Detect which cell encompasses the target text, then output its (x, y) center coordinate. 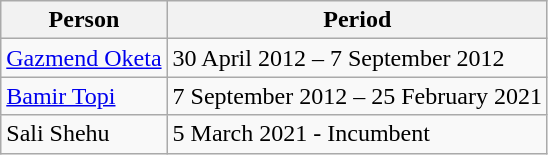
Gazmend Oketa (84, 58)
Person (84, 20)
Sali Shehu (84, 134)
30 April 2012 – 7 September 2012 (357, 58)
5 March 2021 - Incumbent (357, 134)
7 September 2012 – 25 February 2021 (357, 96)
Period (357, 20)
Bamir Topi (84, 96)
